Capture the cell that displays the provided text and extract its (X, Y) central coordinate. 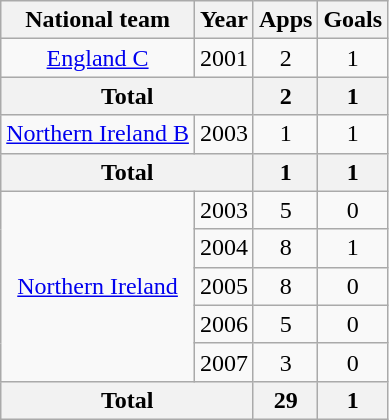
2004 (224, 248)
Year (224, 20)
3 (285, 362)
2005 (224, 286)
2006 (224, 324)
2007 (224, 362)
Apps (285, 20)
2001 (224, 58)
Northern Ireland (98, 286)
England C (98, 58)
Northern Ireland B (98, 134)
Goals (353, 20)
29 (285, 400)
National team (98, 20)
